Search for the cell housing the specified text and yield its (x, y) center coordinate. 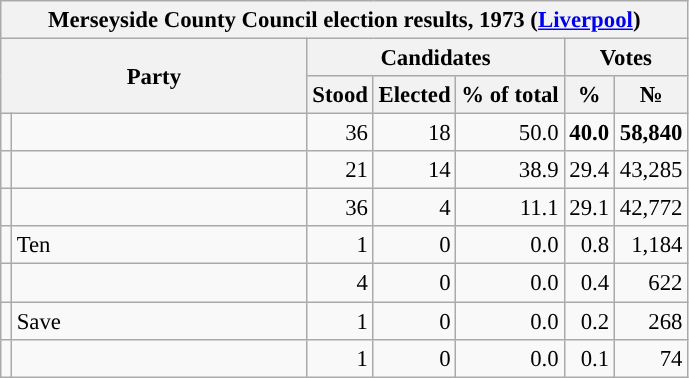
58,840 (650, 133)
50.0 (510, 133)
42,772 (650, 208)
74 (650, 358)
Candidates (436, 58)
11.1 (510, 208)
0.2 (589, 321)
1,184 (650, 245)
14 (414, 170)
Stood (340, 95)
Save (159, 321)
Party (154, 76)
268 (650, 321)
Elected (414, 95)
40.0 (589, 133)
Votes (626, 58)
18 (414, 133)
21 (340, 170)
38.9 (510, 170)
29.1 (589, 208)
43,285 (650, 170)
№ (650, 95)
0.8 (589, 245)
0.1 (589, 358)
% (589, 95)
Ten (159, 245)
622 (650, 283)
29.4 (589, 170)
% of total (510, 95)
Merseyside County Council election results, 1973 (Liverpool) (344, 20)
0.4 (589, 283)
